Provide the [x, y] coordinate of the cell's center where the given text is located.  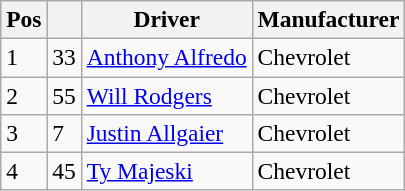
Will Rodgers [166, 95]
2 [24, 95]
Manufacturer [328, 19]
Driver [166, 19]
45 [64, 171]
Ty Majeski [166, 171]
Pos [24, 19]
55 [64, 95]
4 [24, 171]
3 [24, 133]
7 [64, 133]
1 [24, 57]
Anthony Alfredo [166, 57]
33 [64, 57]
Justin Allgaier [166, 133]
